Search for the cell housing the specified text and yield its [x, y] center coordinate. 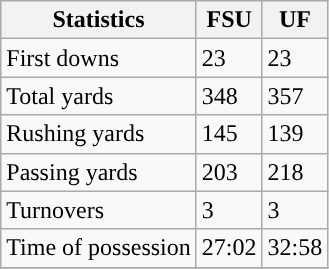
203 [229, 172]
Turnovers [99, 210]
UF [295, 20]
Rushing yards [99, 134]
First downs [99, 58]
27:02 [229, 248]
348 [229, 96]
139 [295, 134]
Time of possession [99, 248]
Total yards [99, 96]
32:58 [295, 248]
Statistics [99, 20]
145 [229, 134]
FSU [229, 20]
357 [295, 96]
Passing yards [99, 172]
218 [295, 172]
